Return the [x, y] coordinate for the center point of the cell that contains the specified text.  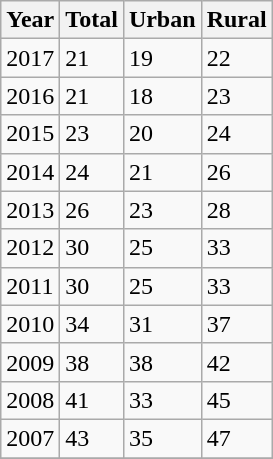
Urban [162, 20]
28 [236, 210]
2007 [30, 438]
41 [92, 400]
2008 [30, 400]
42 [236, 362]
18 [162, 96]
2010 [30, 324]
31 [162, 324]
37 [236, 324]
2015 [30, 134]
35 [162, 438]
Total [92, 20]
43 [92, 438]
47 [236, 438]
2016 [30, 96]
19 [162, 58]
2017 [30, 58]
45 [236, 400]
22 [236, 58]
2013 [30, 210]
2009 [30, 362]
Year [30, 20]
2012 [30, 248]
20 [162, 134]
2011 [30, 286]
34 [92, 324]
Rural [236, 20]
2014 [30, 172]
